Detect which cell encompasses the target text, then output its [X, Y] center coordinate. 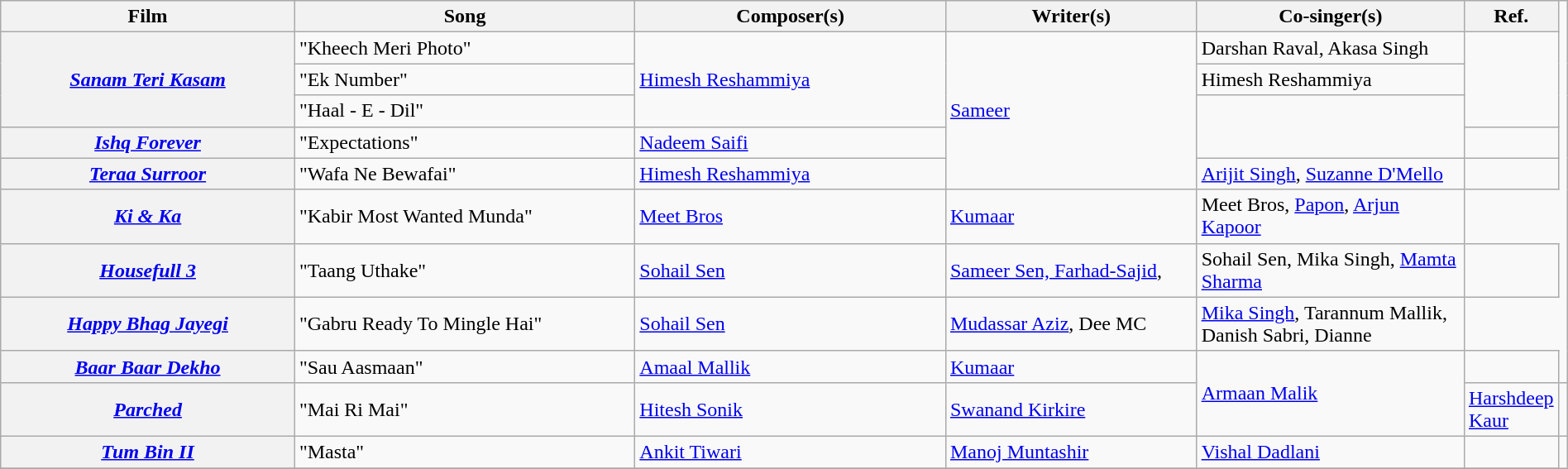
Amaal Mallik [791, 366]
Harshdeep Kaur [1511, 409]
Ankit Tiwari [791, 452]
Composer(s) [791, 17]
Film [148, 17]
Arijit Singh, Suzanne D'Mello [1330, 174]
Mika Singh, Tarannum Mallik, Danish Sabri, Dianne [1330, 324]
"Kheech Meri Photo" [465, 48]
"Expectations" [465, 142]
Tum Bin II [148, 452]
"Kabir Most Wanted Munda" [465, 217]
Meet Bros, Papon, Arjun Kapoor [1330, 217]
"Mai Ri Mai" [465, 409]
Baar Baar Dekho [148, 366]
"Taang Uthake" [465, 270]
Ref. [1511, 17]
Ishq Forever [148, 142]
"Wafa Ne Bewafai" [465, 174]
Sameer Sen, Farhad-Sajid, [1071, 270]
Manoj Muntashir [1071, 452]
"Gabru Ready To Mingle Hai" [465, 324]
Song [465, 17]
"Masta" [465, 452]
"Haal - E - Dil" [465, 111]
Writer(s) [1071, 17]
Sanam Teri Kasam [148, 79]
Teraa Surroor [148, 174]
Hitesh Sonik [791, 409]
Armaan Malik [1330, 394]
"Ek Number" [465, 79]
Ki & Ka [148, 217]
Swanand Kirkire [1071, 409]
Vishal Dadlani [1330, 452]
Sohail Sen, Mika Singh, Mamta Sharma [1330, 270]
Darshan Raval, Akasa Singh [1330, 48]
Meet Bros [791, 217]
Mudassar Aziz, Dee MC [1071, 324]
Parched [148, 409]
Happy Bhag Jayegi [148, 324]
"Sau Aasmaan" [465, 366]
Nadeem Saifi [791, 142]
Housefull 3 [148, 270]
Sameer [1071, 111]
Co-singer(s) [1330, 17]
